Detect which cell encompasses the target text, then output its [X, Y] center coordinate. 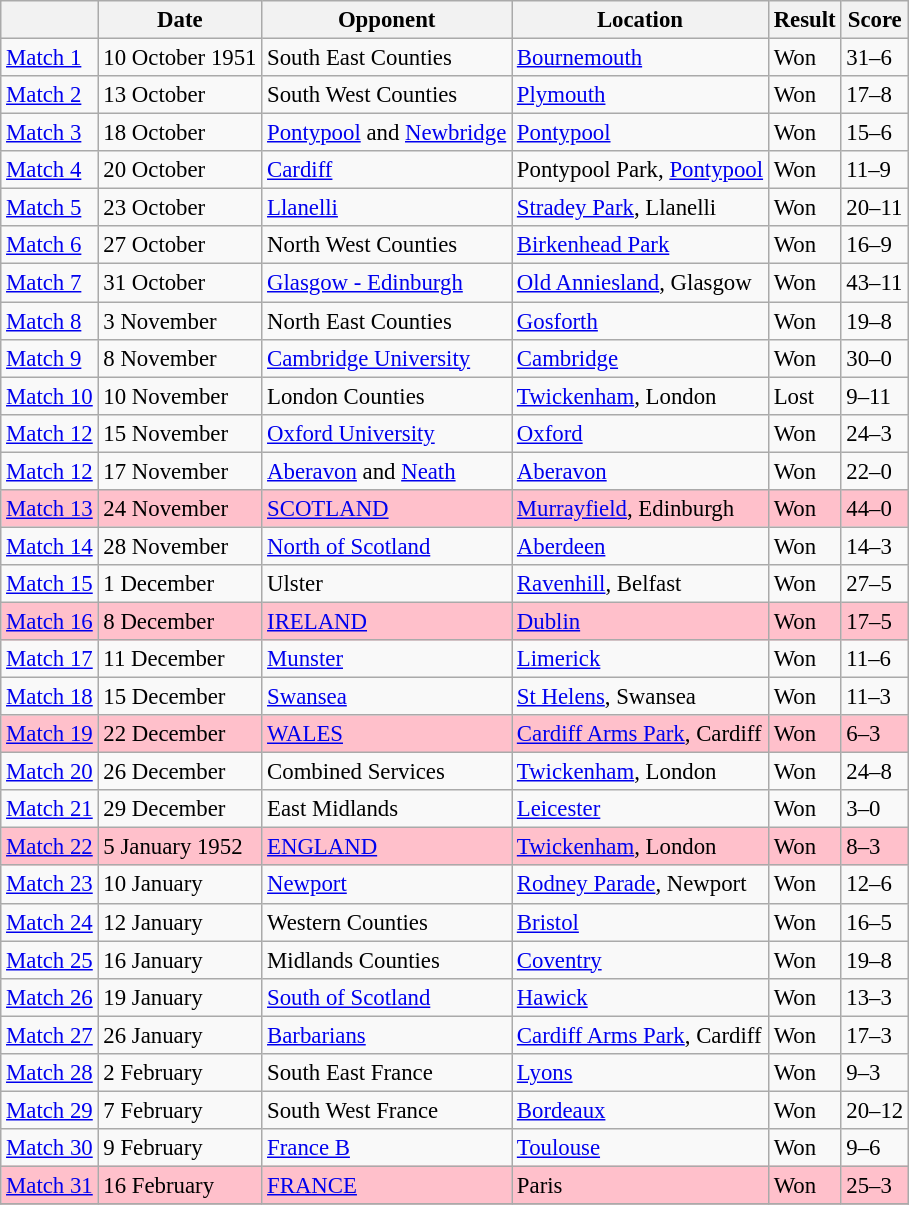
Match 21 [50, 809]
Result [804, 20]
15 December [180, 697]
27 October [180, 245]
Match 23 [50, 885]
Llanelli [387, 208]
3 November [180, 321]
Match 29 [50, 1110]
11 December [180, 659]
Match 15 [50, 584]
Combined Services [387, 772]
Leicester [640, 809]
10 October 1951 [180, 58]
10 January [180, 885]
20–12 [875, 1110]
17–8 [875, 95]
15 November [180, 433]
Match 7 [50, 283]
Plymouth [640, 95]
Match 4 [50, 170]
12–6 [875, 885]
9–11 [875, 396]
17–5 [875, 621]
15–6 [875, 133]
1 December [180, 584]
Match 2 [50, 95]
IRELAND [387, 621]
24–3 [875, 433]
Ulster [387, 584]
Date [180, 20]
Match 18 [50, 697]
19 January [180, 997]
5 January 1952 [180, 847]
Match 30 [50, 1148]
FRANCE [387, 1185]
Rodney Parade, Newport [640, 885]
20 October [180, 170]
North of Scotland [387, 546]
Pontypool and Newbridge [387, 133]
44–0 [875, 509]
Match 25 [50, 960]
Barbarians [387, 1035]
29 December [180, 809]
Match 14 [50, 546]
Ravenhill, Belfast [640, 584]
Cambridge [640, 358]
Match 9 [50, 358]
9–6 [875, 1148]
Bristol [640, 922]
Opponent [387, 20]
Stradey Park, Llanelli [640, 208]
Paris [640, 1185]
SCOTLAND [387, 509]
31 October [180, 283]
Murrayfield, Edinburgh [640, 509]
43–11 [875, 283]
ENGLAND [387, 847]
11–6 [875, 659]
26 December [180, 772]
Aberavon [640, 471]
South West France [387, 1110]
24–8 [875, 772]
Match 6 [50, 245]
6–3 [875, 734]
Match 10 [50, 396]
3–0 [875, 809]
Match 17 [50, 659]
Match 22 [50, 847]
28 November [180, 546]
Match 31 [50, 1185]
13–3 [875, 997]
Munster [387, 659]
31–6 [875, 58]
Birkenhead Park [640, 245]
Match 26 [50, 997]
Cardiff [387, 170]
17 November [180, 471]
St Helens, Swansea [640, 697]
South East France [387, 1073]
26 January [180, 1035]
30–0 [875, 358]
Pontypool Park, Pontypool [640, 170]
Oxford University [387, 433]
Match 5 [50, 208]
22 December [180, 734]
16–5 [875, 922]
Cambridge University [387, 358]
23 October [180, 208]
Match 1 [50, 58]
Match 8 [50, 321]
14–3 [875, 546]
South East Counties [387, 58]
9–3 [875, 1073]
East Midlands [387, 809]
16–9 [875, 245]
Lyons [640, 1073]
13 October [180, 95]
24 November [180, 509]
South of Scotland [387, 997]
Old Anniesland, Glasgow [640, 283]
Hawick [640, 997]
Oxford [640, 433]
9 February [180, 1148]
Score [875, 20]
Midlands Counties [387, 960]
Location [640, 20]
8 November [180, 358]
Bournemouth [640, 58]
Swansea [387, 697]
27–5 [875, 584]
Match 19 [50, 734]
Gosforth [640, 321]
Match 13 [50, 509]
Match 3 [50, 133]
Dublin [640, 621]
16 February [180, 1185]
2 February [180, 1073]
South West Counties [387, 95]
Limerick [640, 659]
Coventry [640, 960]
Match 28 [50, 1073]
22–0 [875, 471]
Bordeaux [640, 1110]
18 October [180, 133]
Match 16 [50, 621]
20–11 [875, 208]
25–3 [875, 1185]
11–9 [875, 170]
12 January [180, 922]
France B [387, 1148]
WALES [387, 734]
Match 20 [50, 772]
10 November [180, 396]
Match 24 [50, 922]
Toulouse [640, 1148]
Glasgow - Edinburgh [387, 283]
17–3 [875, 1035]
North East Counties [387, 321]
London Counties [387, 396]
16 January [180, 960]
Western Counties [387, 922]
7 February [180, 1110]
Aberavon and Neath [387, 471]
Newport [387, 885]
North West Counties [387, 245]
8 December [180, 621]
Lost [804, 396]
11–3 [875, 697]
8–3 [875, 847]
Aberdeen [640, 546]
Match 27 [50, 1035]
Pontypool [640, 133]
